Scan for the cell matching the given text and deliver its [x, y] coordinate at center. 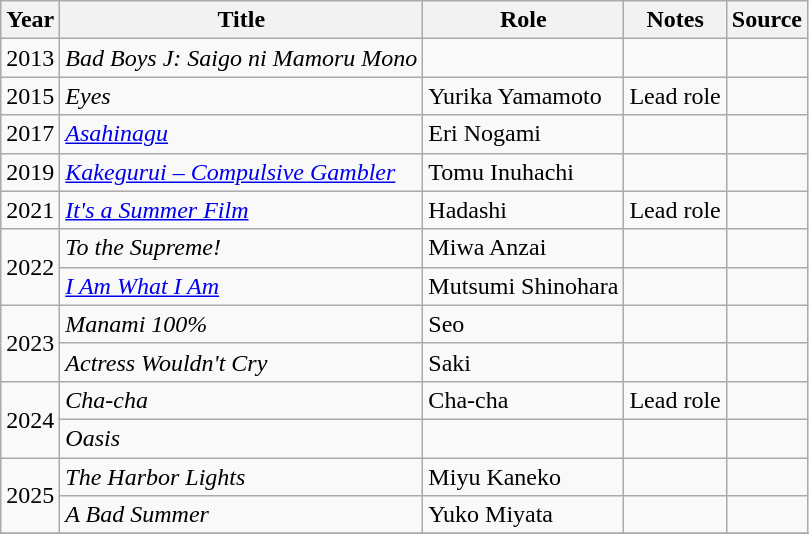
Notes [675, 20]
It's a Summer Film [242, 210]
Source [766, 20]
Role [524, 20]
2019 [30, 172]
Tomu Inuhachi [524, 172]
Eyes [242, 96]
To the Supreme! [242, 248]
A Bad Summer [242, 515]
Seo [524, 324]
2022 [30, 267]
The Harbor Lights [242, 477]
I Am What I Am [242, 286]
Manami 100% [242, 324]
2021 [30, 210]
2025 [30, 496]
2024 [30, 419]
Hadashi [524, 210]
Miwa Anzai [524, 248]
Asahinagu [242, 134]
Actress Wouldn't Cry [242, 362]
Yuko Miyata [524, 515]
Yurika Yamamoto [524, 96]
Saki [524, 362]
Oasis [242, 438]
Title [242, 20]
Miyu Kaneko [524, 477]
Year [30, 20]
Mutsumi Shinohara [524, 286]
Bad Boys J: Saigo ni Mamoru Mono [242, 58]
Eri Nogami [524, 134]
2013 [30, 58]
2017 [30, 134]
2015 [30, 96]
2023 [30, 343]
Kakegurui – Compulsive Gambler [242, 172]
